For the text-containing cell, return its midpoint in (X, Y) coordinate format. 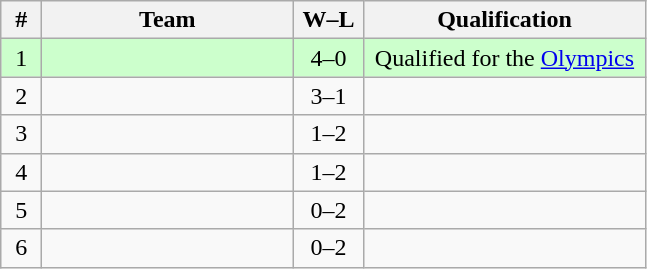
Team (168, 20)
4–0 (328, 58)
6 (22, 248)
3 (22, 134)
# (22, 20)
Qualification (504, 20)
5 (22, 210)
1 (22, 58)
W–L (328, 20)
4 (22, 172)
2 (22, 96)
3–1 (328, 96)
Qualified for the Olympics (504, 58)
